Locate the cell with the specified text and output its (X, Y) center coordinate. 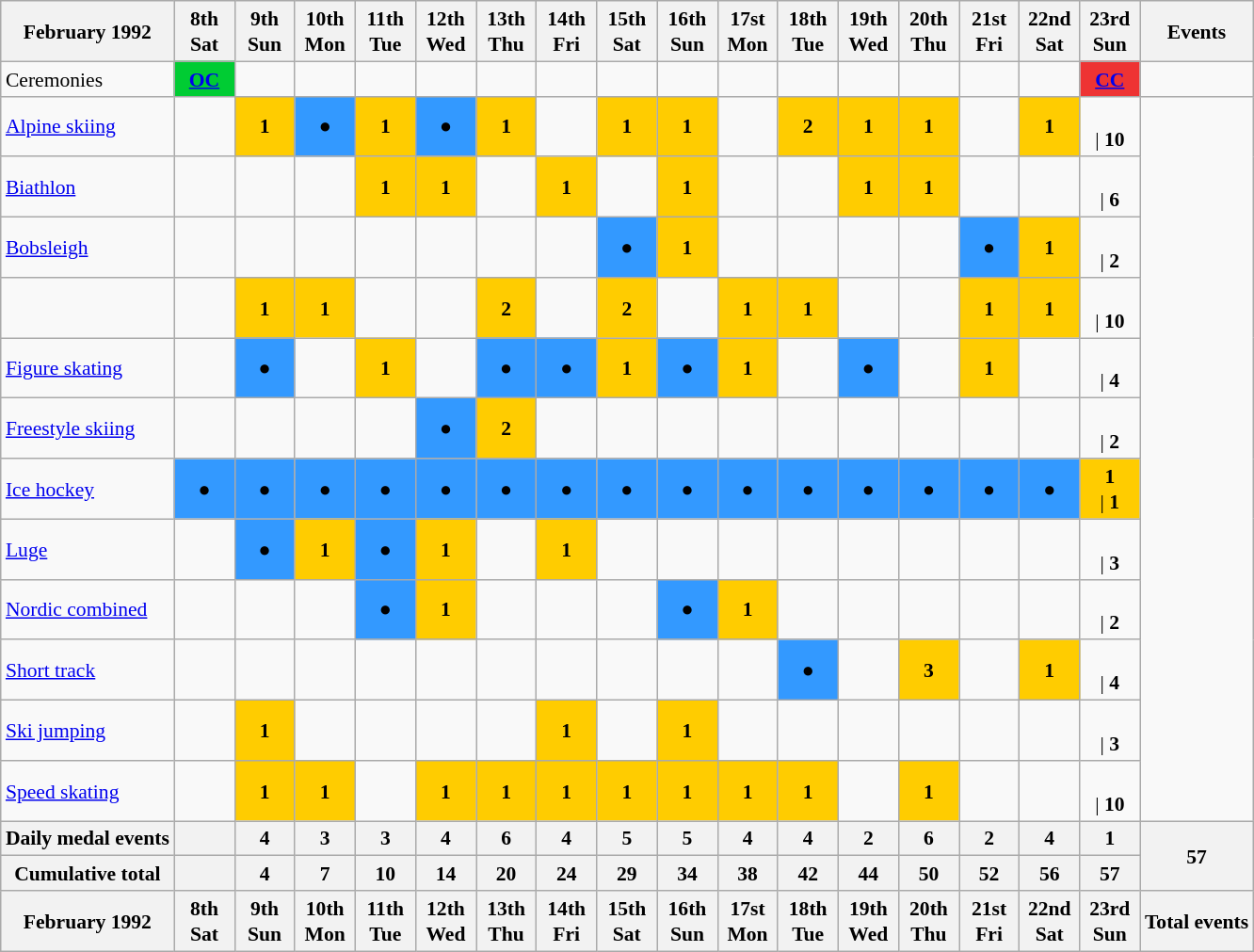
Total events (1197, 921)
Nordic combined (88, 609)
14 (445, 874)
Ice hockey (88, 489)
20 (506, 874)
50 (928, 874)
Freestyle skiing (88, 428)
1| 1 (1110, 489)
| 6 (1110, 186)
Luge (88, 549)
34 (687, 874)
CC (1110, 79)
OC (204, 79)
Biathlon (88, 186)
44 (868, 874)
Alpine skiing (88, 126)
Ski jumping (88, 730)
7 (325, 874)
Cumulative total (88, 874)
29 (627, 874)
52 (989, 874)
Bobsleigh (88, 247)
Ceremonies (88, 79)
24 (567, 874)
42 (808, 874)
10 (385, 874)
Figure skating (88, 367)
Speed skating (88, 790)
Short track (88, 670)
Events (1197, 31)
56 (1050, 874)
38 (748, 874)
Daily medal events (88, 838)
